Detect which cell encompasses the target text, then output its [X, Y] center coordinate. 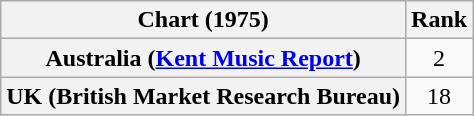
Rank [440, 20]
2 [440, 58]
UK (British Market Research Bureau) [204, 96]
Chart (1975) [204, 20]
18 [440, 96]
Australia (Kent Music Report) [204, 58]
